Scan for the cell matching the given text and deliver its (X, Y) coordinate at center. 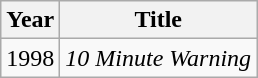
1998 (30, 58)
Year (30, 20)
Title (158, 20)
10 Minute Warning (158, 58)
